Locate the cell with the specified text and output its (x, y) center coordinate. 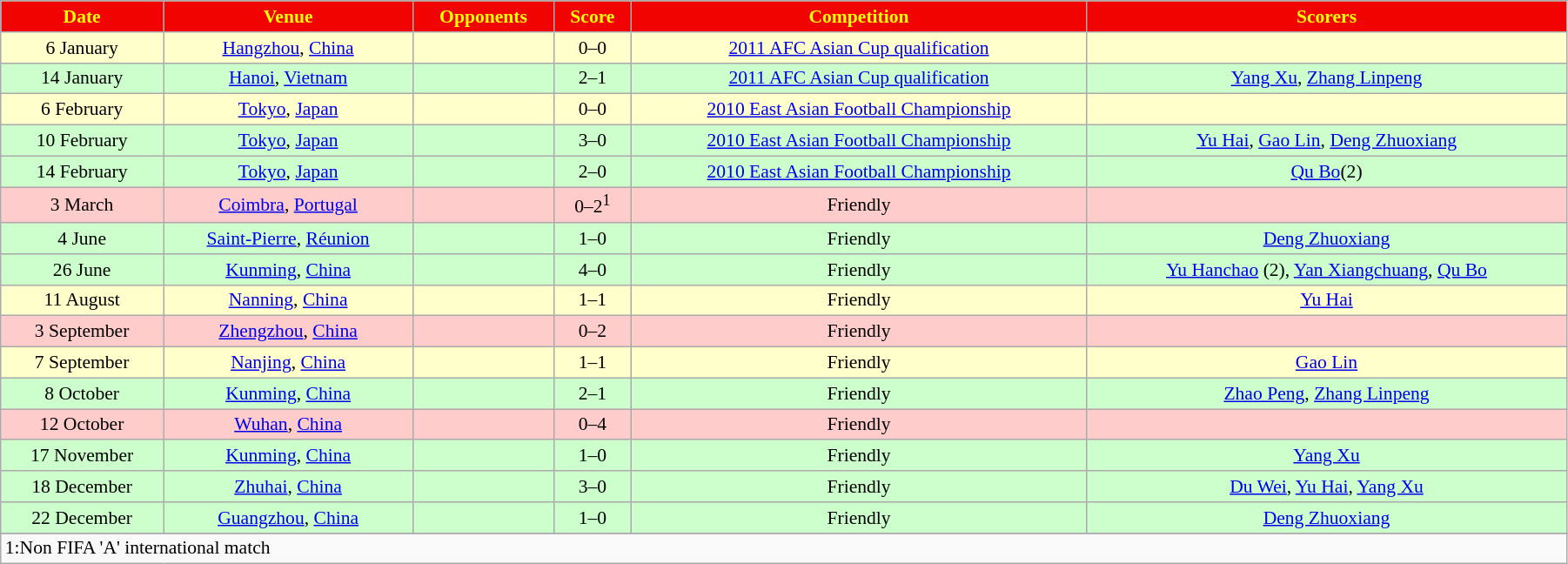
2–0 (592, 171)
Yu Hai (1327, 300)
Date (82, 17)
Zhengzhou, China (289, 332)
10 February (82, 141)
Zhao Peng, Zhang Linpeng (1327, 393)
Yu Hai, Gao Lin, Deng Zhuoxiang (1327, 141)
3 September (82, 332)
Nanjing, China (289, 363)
11 August (82, 300)
4 June (82, 238)
Venue (289, 17)
Qu Bo(2) (1327, 171)
0–2 (592, 332)
Yang Xu, Zhang Linpeng (1327, 78)
4–0 (592, 270)
Coimbra, Portugal (289, 205)
Du Wei, Yu Hai, Yang Xu (1327, 487)
Yang Xu (1327, 456)
0–4 (592, 425)
6 February (82, 110)
6 January (82, 48)
1:Non FIFA 'A' international match (784, 548)
Nanning, China (289, 300)
Opponents (484, 17)
26 June (82, 270)
0–21 (592, 205)
14 January (82, 78)
Hangzhou, China (289, 48)
12 October (82, 425)
Scorers (1327, 17)
Zhuhai, China (289, 487)
Saint-Pierre, Réunion (289, 238)
18 December (82, 487)
Gao Lin (1327, 363)
22 December (82, 518)
Guangzhou, China (289, 518)
7 September (82, 363)
Wuhan, China (289, 425)
8 October (82, 393)
Competition (860, 17)
Score (592, 17)
Yu Hanchao (2), Yan Xiangchuang, Qu Bo (1327, 270)
14 February (82, 171)
17 November (82, 456)
Hanoi, Vietnam (289, 78)
3 March (82, 205)
